Capture the cell that displays the provided text and extract its [x, y] central coordinate. 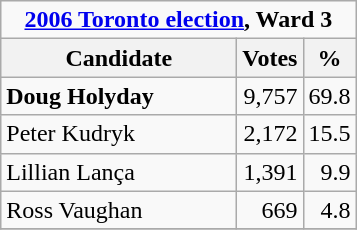
Doug Holyday [119, 96]
2,172 [270, 134]
4.8 [330, 210]
15.5 [330, 134]
9.9 [330, 172]
Votes [270, 58]
Peter Kudryk [119, 134]
669 [270, 210]
1,391 [270, 172]
Ross Vaughan [119, 210]
% [330, 58]
9,757 [270, 96]
Lillian Lança [119, 172]
Candidate [119, 58]
69.8 [330, 96]
2006 Toronto election, Ward 3 [178, 20]
